For the text-containing cell, return its midpoint in [X, Y] coordinate format. 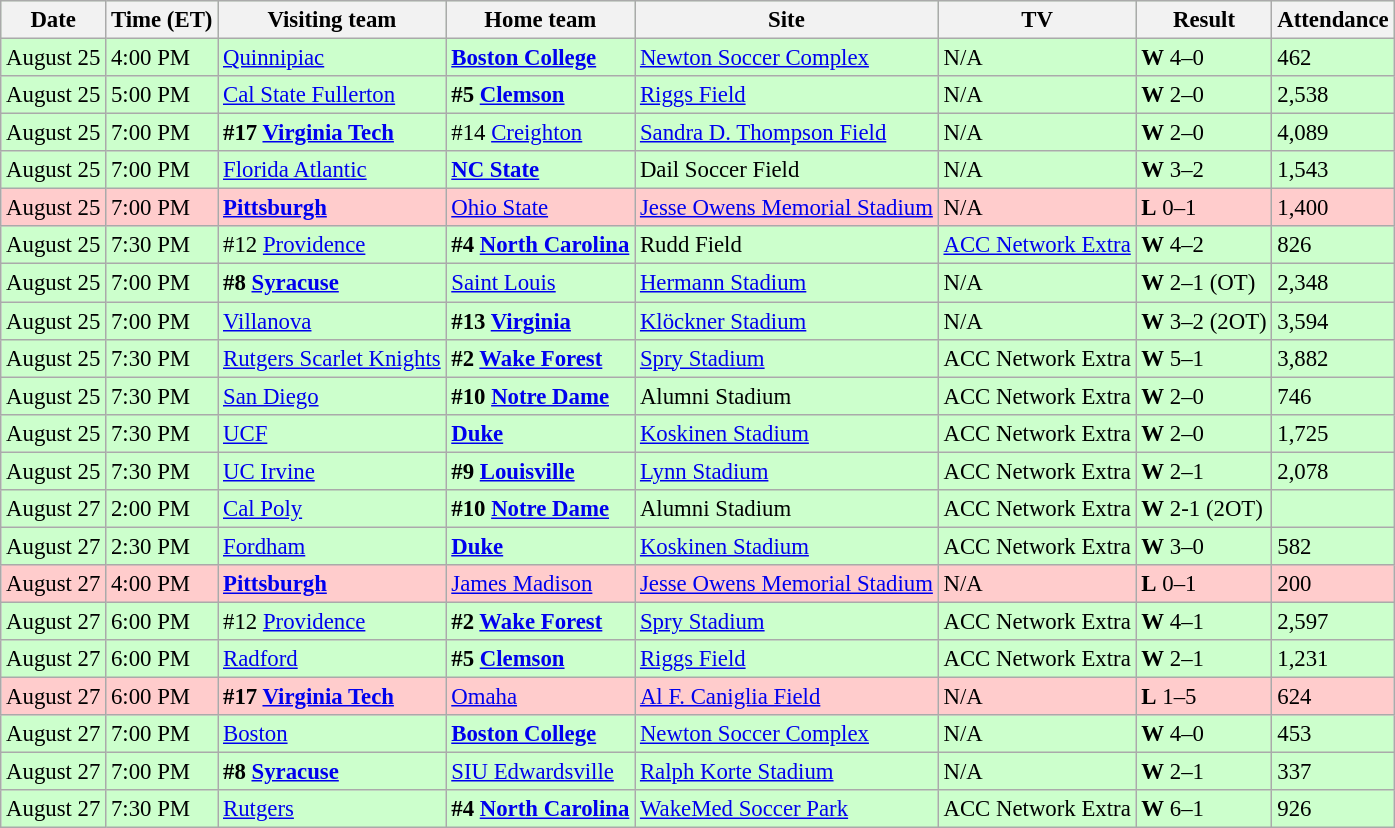
582 [1333, 546]
453 [1333, 734]
Ralph Korte Stadium [787, 772]
Sandra D. Thompson Field [787, 133]
1,543 [1333, 170]
2,538 [1333, 95]
W 2–1 (OT) [1204, 283]
200 [1333, 584]
2,078 [1333, 471]
W 3–2 [1204, 170]
Fordham [332, 546]
1,400 [1333, 208]
337 [1333, 772]
Date [54, 20]
UC Irvine [332, 471]
SIU Edwardsville [540, 772]
Lynn Stadium [787, 471]
UCF [332, 433]
WakeMed Soccer Park [787, 809]
2:00 PM [162, 509]
Cal State Fullerton [332, 95]
Quinnipiac [332, 58]
Florida Atlantic [332, 170]
#13 Virginia [540, 321]
Attendance [1333, 20]
Hermann Stadium [787, 283]
Rutgers Scarlet Knights [332, 358]
2,348 [1333, 283]
Rudd Field [787, 245]
Time (ET) [162, 20]
Al F. Caniglia Field [787, 697]
Radford [332, 659]
Cal Poly [332, 509]
TV [1037, 20]
5:00 PM [162, 95]
Klöckner Stadium [787, 321]
3,882 [1333, 358]
Ohio State [540, 208]
W 4–1 [1204, 621]
W 6–1 [1204, 809]
Site [787, 20]
San Diego [332, 396]
W 4–2 [1204, 245]
624 [1333, 697]
Home team [540, 20]
W 2-1 (2OT) [1204, 509]
W 3–2 (2OT) [1204, 321]
4,089 [1333, 133]
Dail Soccer Field [787, 170]
NC State [540, 170]
746 [1333, 396]
Saint Louis [540, 283]
W 3–0 [1204, 546]
Omaha [540, 697]
926 [1333, 809]
1,725 [1333, 433]
#14 Creighton [540, 133]
L 1–5 [1204, 697]
462 [1333, 58]
Result [1204, 20]
3,594 [1333, 321]
826 [1333, 245]
Visiting team [332, 20]
Rutgers [332, 809]
W 5–1 [1204, 358]
2:30 PM [162, 546]
Boston [332, 734]
1,231 [1333, 659]
James Madison [540, 584]
Villanova [332, 321]
#9 Louisville [540, 471]
2,597 [1333, 621]
